Extract the [X, Y] coordinate from the center of the cell holding the provided text.  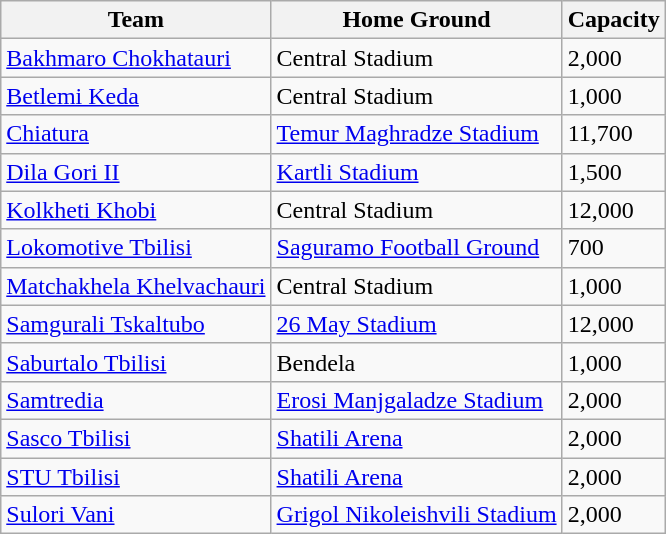
Samtredia [136, 400]
Home Ground [416, 20]
Capacity [614, 20]
Saguramo Football Ground [416, 248]
Bendela [416, 362]
STU Tbilisi [136, 477]
Betlemi Keda [136, 96]
Team [136, 20]
Saburtalo Tbilisi [136, 362]
700 [614, 248]
Kartli Stadium [416, 172]
Grigol Nikoleishvili Stadium [416, 515]
Bakhmaro Chokhatauri [136, 58]
Temur Maghradze Stadium [416, 134]
26 May Stadium [416, 324]
Lokomotive Tbilisi [136, 248]
11,700 [614, 134]
Sulori Vani [136, 515]
1,500 [614, 172]
Matchakhela Khelvachauri [136, 286]
Kolkheti Khobi [136, 210]
Samgurali Tskaltubo [136, 324]
Dila Gori II [136, 172]
Chiatura [136, 134]
Sasco Tbilisi [136, 438]
Erosi Manjgaladze Stadium [416, 400]
